Pinpoint the cell where the given text exists, returning its [X, Y] midpoint coordinate. 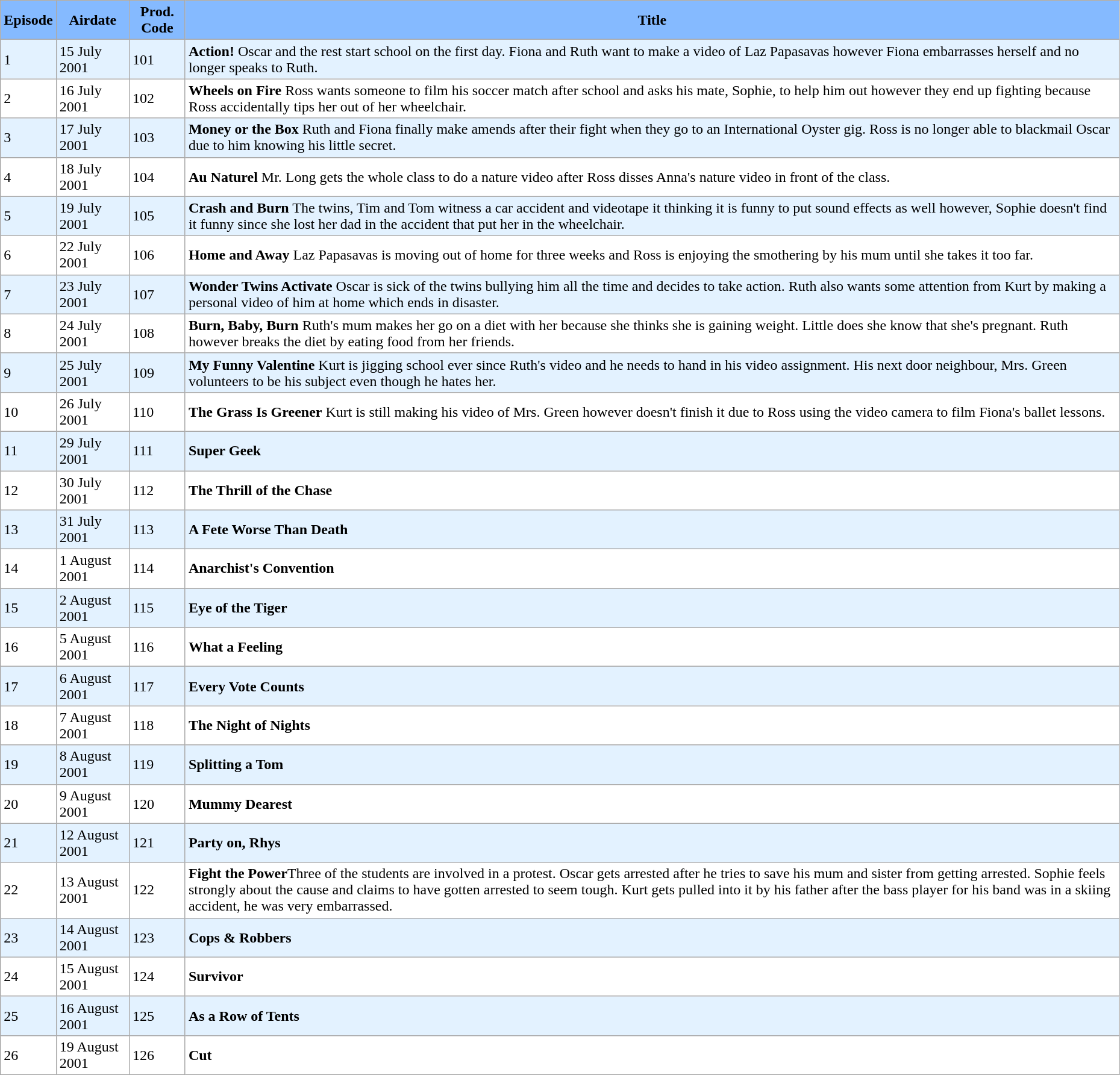
12 August 2001 [93, 843]
122 [158, 890]
Title [652, 20]
5 [28, 216]
10 [28, 412]
114 [158, 569]
Au Naturel Mr. Long gets the whole class to do a nature video after Ross disses Anna's nature video in front of the class. [652, 177]
25 July 2001 [93, 372]
115 [158, 608]
1 [28, 59]
Cops & Robbers [652, 937]
102 [158, 99]
19 July 2001 [93, 216]
106 [158, 255]
26 July 2001 [93, 412]
110 [158, 412]
Mummy Dearest [652, 803]
2 [28, 99]
8 [28, 334]
26 [28, 1055]
117 [158, 687]
103 [158, 137]
18 July 2001 [93, 177]
12 [28, 490]
Eye of the Tiger [652, 608]
31 July 2001 [93, 530]
17 July 2001 [93, 137]
116 [158, 647]
Airdate [93, 20]
119 [158, 765]
112 [158, 490]
13 August 2001 [93, 890]
15 August 2001 [93, 977]
16 [28, 647]
120 [158, 803]
19 August 2001 [93, 1055]
9 August 2001 [93, 803]
125 [158, 1015]
101 [158, 59]
The Thrill of the Chase [652, 490]
107 [158, 294]
Home and Away Laz Papasavas is moving out of home for three weeks and Ross is enjoying the smothering by his mum until she takes it too far. [652, 255]
Every Vote Counts [652, 687]
6 [28, 255]
13 [28, 530]
16 July 2001 [93, 99]
23 [28, 937]
11 [28, 450]
3 [28, 137]
111 [158, 450]
6 August 2001 [93, 687]
108 [158, 334]
8 August 2001 [93, 765]
7 [28, 294]
A Fete Worse Than Death [652, 530]
7 August 2001 [93, 725]
109 [158, 372]
30 July 2001 [93, 490]
The Night of Nights [652, 725]
21 [28, 843]
Prod. Code [158, 20]
24 July 2001 [93, 334]
4 [28, 177]
20 [28, 803]
9 [28, 372]
25 [28, 1015]
2 August 2001 [93, 608]
22 [28, 890]
15 July 2001 [93, 59]
15 [28, 608]
What a Feeling [652, 647]
16 August 2001 [93, 1015]
Episode [28, 20]
18 [28, 725]
As a Row of Tents [652, 1015]
121 [158, 843]
14 [28, 569]
118 [158, 725]
19 [28, 765]
14 August 2001 [93, 937]
22 July 2001 [93, 255]
23 July 2001 [93, 294]
Anarchist's Convention [652, 569]
105 [158, 216]
Splitting a Tom [652, 765]
Party on, Rhys [652, 843]
1 August 2001 [93, 569]
Survivor [652, 977]
Super Geek [652, 450]
123 [158, 937]
113 [158, 530]
124 [158, 977]
17 [28, 687]
29 July 2001 [93, 450]
Cut [652, 1055]
126 [158, 1055]
5 August 2001 [93, 647]
104 [158, 177]
24 [28, 977]
